Output the (x, y) coordinate of the center of the cell containing the given text.  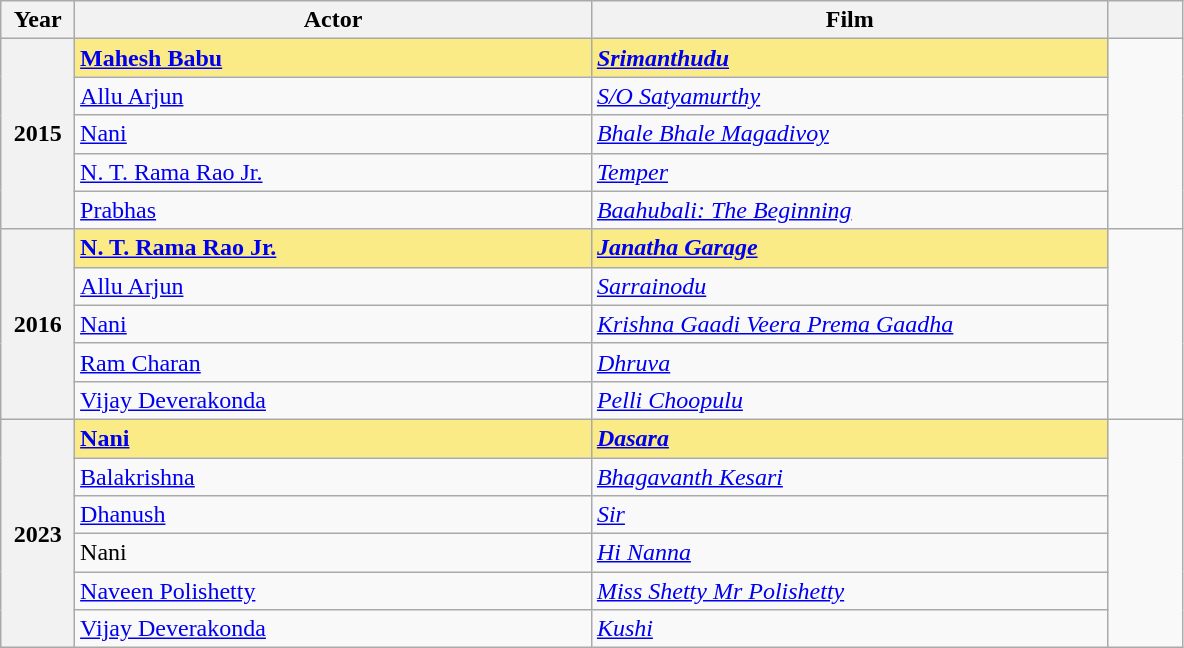
Srimanthudu (850, 58)
Sarrainodu (850, 286)
Year (38, 20)
Naveen Polishetty (334, 591)
Janatha Garage (850, 248)
Sir (850, 515)
Mahesh Babu (334, 58)
Prabhas (334, 210)
S/O Satyamurthy (850, 96)
Dhruva (850, 362)
Krishna Gaadi Veera Prema Gaadha (850, 324)
Dhanush (334, 515)
2023 (38, 533)
Kushi (850, 629)
Baahubali: The Beginning (850, 210)
Bhagavanth Kesari (850, 477)
Balakrishna (334, 477)
Miss Shetty Mr Polishetty (850, 591)
Dasara (850, 438)
2015 (38, 134)
Temper (850, 172)
Bhale Bhale Magadivoy (850, 134)
Film (850, 20)
2016 (38, 324)
Hi Nanna (850, 553)
Ram Charan (334, 362)
Actor (334, 20)
Pelli Choopulu (850, 400)
